Locate the cell with the specified text and output its (X, Y) center coordinate. 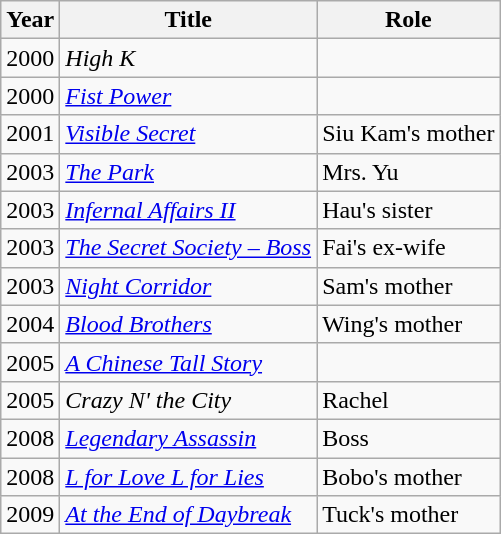
Boss (408, 438)
Mrs. Yu (408, 172)
Infernal Affairs II (188, 210)
The Park (188, 172)
Visible Secret (188, 134)
A Chinese Tall Story (188, 362)
Fai's ex-wife (408, 248)
Title (188, 20)
Wing's mother (408, 324)
High K (188, 58)
At the End of Daybreak (188, 515)
Rachel (408, 400)
Bobo's mother (408, 477)
2009 (30, 515)
2001 (30, 134)
Crazy N' the City (188, 400)
Blood Brothers (188, 324)
Tuck's mother (408, 515)
Fist Power (188, 96)
Year (30, 20)
Role (408, 20)
L for Love L for Lies (188, 477)
Legendary Assassin (188, 438)
Siu Kam's mother (408, 134)
Hau's sister (408, 210)
2004 (30, 324)
The Secret Society – Boss (188, 248)
Night Corridor (188, 286)
Sam's mother (408, 286)
